Return the (X, Y) coordinate for the center point of the cell that contains the specified text.  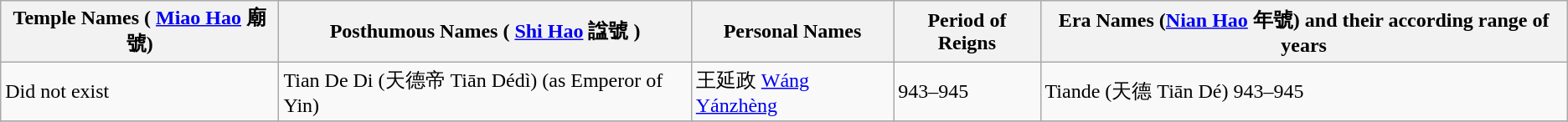
Posthumous Names ( Shi Hao 諡號 ) (485, 32)
Era Names (Nian Hao 年號) and their according range of years (1303, 32)
943–945 (967, 92)
王延政 Wáng Yánzhèng (792, 92)
Did not exist (140, 92)
Temple Names ( Miao Hao 廟號) (140, 32)
Tian De Di (天德帝 Tiān Dédì) (as Emperor of Yin) (485, 92)
Personal Names (792, 32)
Period of Reigns (967, 32)
Tiande (天德 Tiān Dé) 943–945 (1303, 92)
